Locate the cell with the specified text and output its [x, y] center coordinate. 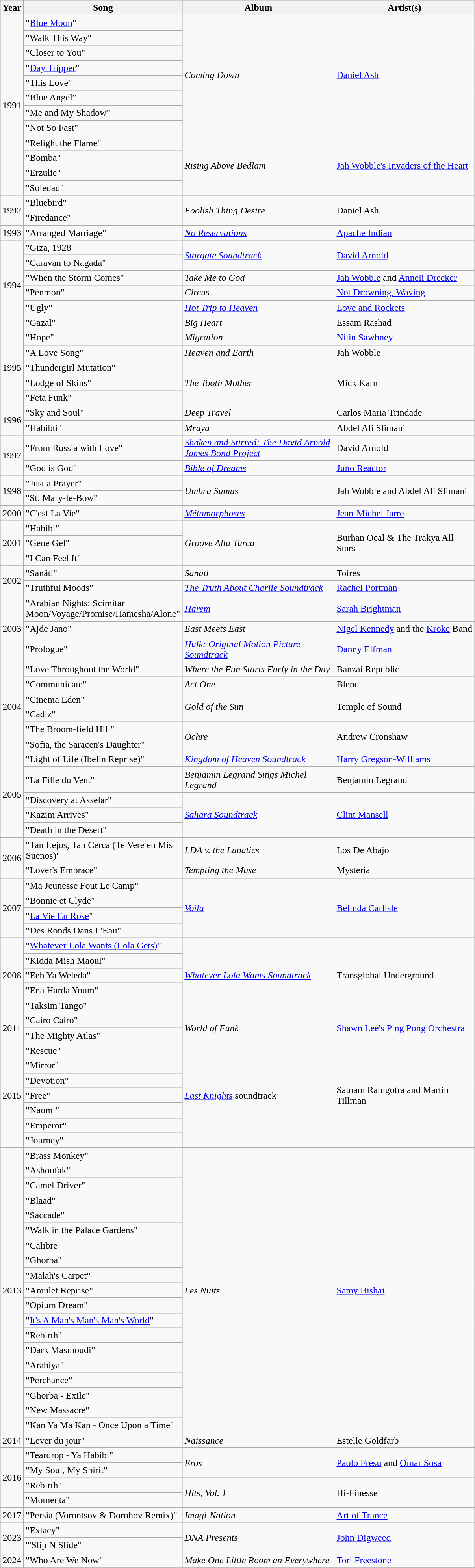
Blend [404, 684]
1995 [12, 367]
"Gene Gel" [103, 543]
"Gazal" [103, 323]
"Habibti" [103, 427]
"Eeh Ya Weleda" [103, 976]
Mysteria [404, 870]
Heaven and Earth [258, 353]
Métamorphoses [258, 513]
Juno Reactor [404, 468]
"Sofia, the Saracen's Daughter" [103, 744]
Groove Alla Turca [258, 543]
2003 [12, 629]
"Momenta" [103, 1500]
LDA v. the Lunatics [258, 850]
Jean-Michel Jarre [404, 513]
"Cadiz" [103, 714]
"La Fille du Vent" [103, 780]
"Ajde Jano" [103, 629]
"Camel Driver" [103, 1185]
2004 [12, 707]
Nigel Kennedy and the Kroke Band [404, 629]
Coming Down [258, 75]
Rachel Portman [404, 588]
Apache Indian [404, 233]
"Mirror" [103, 1065]
"Brass Monkey" [103, 1155]
Sarah Brightman [404, 608]
Transglobal Underground [404, 975]
2001 [12, 543]
"Amulet Reprise" [103, 1290]
Year [12, 8]
"Extacy" [103, 1530]
2005 [12, 795]
2006 [12, 858]
"St. Mary-le-Bow" [103, 498]
"Blaad" [103, 1200]
Make One Little Room an Everywhere [258, 1560]
Hulk: Original Motion Picture Soundtrack [258, 649]
Benjamin Legrand Sings Michel Legrand [258, 780]
"Calibre [103, 1245]
"Naomi" [103, 1110]
Essam Rashad [404, 323]
1998 [12, 491]
"Lover's Embrace" [103, 870]
"Who Are We Now" [103, 1560]
2014 [12, 1440]
Artist(s) [404, 8]
"Arranged Marriage" [103, 233]
"Sanäti" [103, 573]
"Tan Lejos, Tan Cerca (Te Vere en Mis Suenos)" [103, 850]
Tori Freestone [404, 1560]
The Truth About Charlie Soundtrack [258, 588]
Shaken and Stirred: The David Arnold James Bond Project [258, 448]
"Taksim Tango" [103, 1006]
Hi-Finesse [404, 1493]
"God is God" [103, 468]
2011 [12, 1028]
DNA Presents [258, 1538]
"Caravan to Nagada" [103, 263]
"Devotion" [103, 1080]
Bible of Dreams [258, 468]
"La Vie En Rose" [103, 915]
Sanati [258, 573]
Not Drowning, Waving [404, 293]
Kingdom of Heaven Soundtrack [258, 759]
"Soledad" [103, 188]
"Bomba" [103, 158]
Clint Mansell [404, 815]
Estelle Goldfarb [404, 1440]
Art of Trance [404, 1515]
"Closer to You" [103, 53]
"Me and My Shadow" [103, 113]
Eros [258, 1463]
2008 [12, 975]
"Ena Harda Youm" [103, 991]
Act One [258, 684]
"Ugly" [103, 308]
"Malah's Carpet" [103, 1275]
1994 [12, 285]
2023 [12, 1538]
Album [258, 8]
Banzai Republic [404, 669]
2017 [12, 1515]
Mick Karn [404, 382]
"Just a Prayer" [103, 483]
"Sky and Soul" [103, 412]
"New Massacre" [103, 1410]
"Teardrop - Ya Habibi" [103, 1455]
"Giza, 1928" [103, 248]
"Not So Fast" [103, 128]
Deep Travel [258, 412]
"Love Throughout the World" [103, 669]
Gold of the Sun [258, 707]
"The Mighty Atlas" [103, 1035]
Migration [258, 338]
"Blue Moon" [103, 23]
Satnam Ramgotra and Martin Tillman [404, 1095]
"I Can Feel It" [103, 558]
"The Broom-field Hill" [103, 729]
Jah Wobble and Anneli Drecker [404, 278]
"Walk in the Palace Gardens" [103, 1230]
"Penmon" [103, 293]
"Cairo Cairo" [103, 1021]
"It's A Man's Man's Man's World" [103, 1320]
"Walk This Way" [103, 38]
"Opium Dream" [103, 1305]
Harry Gregson-Williams [404, 759]
Benjamin Legrand [404, 780]
"Arabian Nights: Scimitar Moon/Voyage/Promise/Hamesha/Alone" [103, 608]
No Reservations [258, 233]
'"Slip N Slide" [103, 1545]
"Ashoufak" [103, 1170]
Burhan Ocal & The Trakya All Stars [404, 543]
World of Funk [258, 1028]
Nitin Sawhney [404, 338]
"Kan Ya Ma Kan - Once Upon a Time" [103, 1425]
"Discovery at Asselar" [103, 800]
Take Me to God [258, 278]
Andrew Cronshaw [404, 737]
2013 [12, 1290]
"Ma Jeunesse Fout Le Camp" [103, 885]
Temple of Sound [404, 707]
"Ghorba" [103, 1260]
Samy Bishai [404, 1290]
Umbra Sumus [258, 491]
"Cinema Eden" [103, 699]
2016 [12, 1478]
"Hope" [103, 338]
"Whatever Lola Wants (Lola Gets)" [103, 945]
Jah Wobble's Invaders of the Heart [404, 165]
Los De Abajo [404, 850]
"Perchance" [103, 1380]
"Lever du jour" [103, 1440]
Naissance [258, 1440]
Big Heart [258, 323]
Paolo Fresu and Omar Sosa [404, 1463]
"Free" [103, 1095]
"Kazim Arrives" [103, 815]
"Erzulie" [103, 173]
Harem [258, 608]
"Truthful Moods" [103, 588]
Jah Wobble [404, 353]
Toires [404, 573]
Whatever Lola Wants Soundtrack [258, 975]
"Lodge of Skins" [103, 382]
"Dark Masmoudi" [103, 1350]
"Persia (Vorontsov & Dorohov Remix)" [103, 1515]
Love and Rockets [404, 308]
Carlos Maria Trindade [404, 412]
"Kidda Mish Maoul" [103, 961]
"This Love" [103, 83]
Imagi-Nation [258, 1515]
"Rescue" [103, 1050]
"Emperor" [103, 1125]
2015 [12, 1095]
Hits, Vol. 1 [258, 1493]
1992 [12, 210]
Foolish Thing Desire [258, 210]
1997 [12, 455]
John Digweed [404, 1538]
Last Knights soundtrack [258, 1095]
Hot Trip to Heaven [258, 308]
"When the Storm Comes" [103, 278]
Abdel Ali Slimani [404, 427]
"Blue Angel" [103, 98]
1991 [12, 106]
"From Russia with Love" [103, 448]
Rising Above Bedlam [258, 165]
Circus [258, 293]
"Habibi" [103, 528]
"Des Ronds Dans L'Eau" [103, 930]
"Communicate" [103, 684]
Les Nuits [258, 1290]
"Saccade" [103, 1215]
Sahara Soundtrack [258, 815]
"C'est La Vie" [103, 513]
2000 [12, 513]
Ochre [258, 737]
"Bonnie et Clyde" [103, 900]
The Tooth Mother [258, 382]
"Bluebird" [103, 203]
"Feta Funk" [103, 397]
Mraya [258, 427]
1996 [12, 420]
2002 [12, 581]
Tempting the Muse [258, 870]
Voila [258, 908]
"Light of Life (Ibelin Reprise)" [103, 759]
"Ghorba - Exile" [103, 1395]
Stargate Soundtrack [258, 255]
"Arabiya" [103, 1365]
Danny Elfman [404, 649]
East Meets East [258, 629]
"A Love Song" [103, 353]
"Relight the Flame" [103, 143]
"Firedance" [103, 218]
Jah Wobble and Abdel Ali Slimani [404, 491]
Song [103, 8]
"Day Tripper" [103, 68]
2007 [12, 908]
"Death in the Desert" [103, 830]
2024 [12, 1560]
Belinda Carlisle [404, 908]
"My Soul, My Spirit" [103, 1470]
"Prologue" [103, 649]
Where the Fun Starts Early in the Day [258, 669]
"Thundergirl Mutation" [103, 367]
"Journey" [103, 1140]
1993 [12, 233]
Shawn Lee's Ping Pong Orchestra [404, 1028]
